Provide the (X, Y) coordinate of the cell's center where the given text is located.  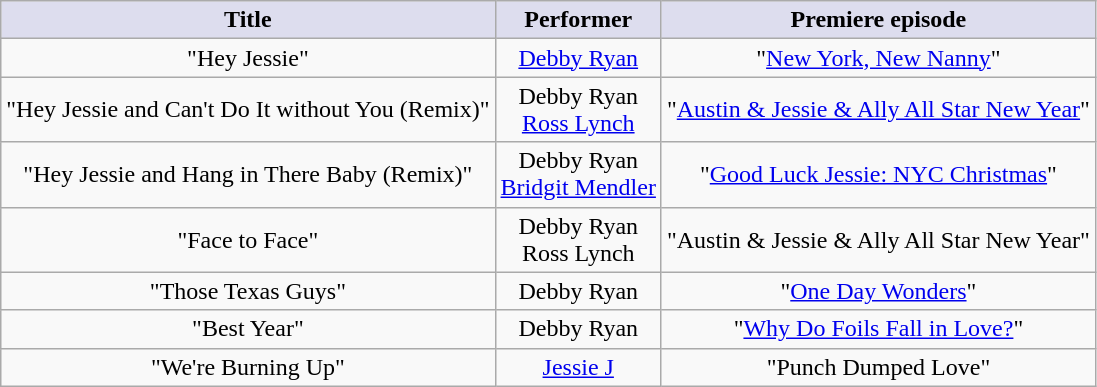
"Face to Face" (248, 240)
Premiere episode (878, 20)
"Punch Dumped Love" (878, 367)
"Why Do Foils Fall in Love?" (878, 329)
"New York, New Nanny" (878, 58)
"Hey Jessie and Hang in There Baby (Remix)" (248, 174)
"Hey Jessie and Can't Do It without You (Remix)" (248, 110)
"Good Luck Jessie: NYC Christmas" (878, 174)
"One Day Wonders" (878, 291)
"Those Texas Guys" (248, 291)
"Hey Jessie" (248, 58)
Title (248, 20)
Jessie J (578, 367)
Performer (578, 20)
Debby RyanBridgit Mendler (578, 174)
"Best Year" (248, 329)
"We're Burning Up" (248, 367)
